Return the [X, Y] coordinate for the center point of the cell that contains the specified text.  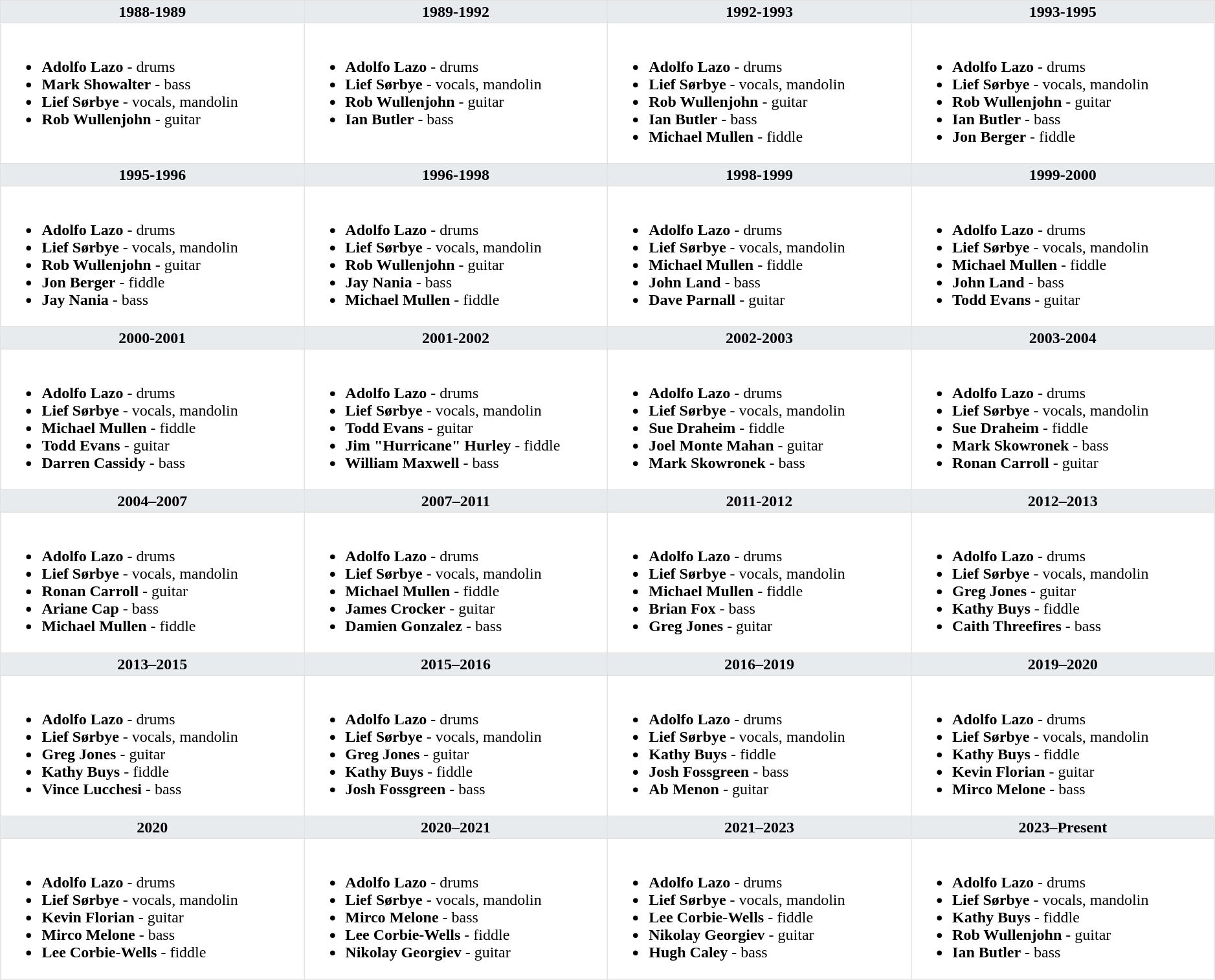
Adolfo Lazo - drumsLief Sørbye - vocals, mandolinRob Wullenjohn - guitarJay Nania - bassMichael Mullen - fiddle [456, 256]
Adolfo Lazo - drumsLief Sørbye - vocals, mandolinSue Draheim - fiddleMark Skowronek - bassRonan Carroll - guitar [1063, 419]
Adolfo Lazo - drumsMark Showalter - bassLief Sørbye - vocals, mandolinRob Wullenjohn - guitar [153, 93]
Adolfo Lazo - drumsLief Sørbye - vocals, mandolinMirco Melone - bassLee Corbie-Wells - fiddleNikolay Georgiev - guitar [456, 909]
2012–2013 [1063, 501]
Adolfo Lazo - drumsLief Sørbye - vocals, mandolinRob Wullenjohn - guitarIan Butler - bassMichael Mullen - fiddle [759, 93]
Adolfo Lazo - drumsLief Sørbye - vocals, mandolinTodd Evans - guitarJim "Hurricane" Hurley - fiddleWilliam Maxwell - bass [456, 419]
Adolfo Lazo - drumsLief Sørbye - vocals, mandolinMichael Mullen - fiddleJohn Land - bassTodd Evans - guitar [1063, 256]
2003-2004 [1063, 338]
Adolfo Lazo - drumsLief Sørbye - vocals, mandolinKathy Buys - fiddleKevin Florian - guitarMirco Melone - bass [1063, 746]
Adolfo Lazo - drumsLief Sørbye - vocals, mandolinKevin Florian - guitarMirco Melone - bassLee Corbie-Wells - fiddle [153, 909]
Adolfo Lazo - drumsLief Sørbye - vocals, mandolinRob Wullenjohn - guitarJon Berger - fiddleJay Nania - bass [153, 256]
Adolfo Lazo - drumsLief Sørbye - vocals, mandolinKathy Buys - fiddleJosh Fossgreen - bassAb Menon - guitar [759, 746]
2002-2003 [759, 338]
2013–2015 [153, 664]
1988-1989 [153, 12]
1996-1998 [456, 175]
2015–2016 [456, 664]
2007–2011 [456, 501]
2021–2023 [759, 827]
2020–2021 [456, 827]
Adolfo Lazo - drumsLief Sørbye - vocals, mandolinMichael Mullen - fiddleBrian Fox - bassGreg Jones - guitar [759, 583]
2016–2019 [759, 664]
2011-2012 [759, 501]
Adolfo Lazo - drumsLief Sørbye - vocals, mandolinMichael Mullen - fiddleJames Crocker - guitarDamien Gonzalez - bass [456, 583]
Adolfo Lazo - drumsLief Sørbye - vocals, mandolinMichael Mullen - fiddleJohn Land - bassDave Parnall - guitar [759, 256]
Adolfo Lazo - drumsLief Sørbye - vocals, mandolinLee Corbie-Wells - fiddleNikolay Georgiev - guitarHugh Caley - bass [759, 909]
1989-1992 [456, 12]
2023–Present [1063, 827]
Adolfo Lazo - drumsLief Sørbye - vocals, mandolinMichael Mullen - fiddleTodd Evans - guitarDarren Cassidy - bass [153, 419]
Adolfo Lazo - drumsLief Sørbye - vocals, mandolinSue Draheim - fiddleJoel Monte Mahan - guitarMark Skowronek - bass [759, 419]
1993-1995 [1063, 12]
Adolfo Lazo - drumsLief Sørbye - vocals, mandolinRob Wullenjohn - guitarIan Butler - bassJon Berger - fiddle [1063, 93]
Adolfo Lazo - drumsLief Sørbye - vocals, mandolinRonan Carroll - guitarAriane Cap - bassMichael Mullen - fiddle [153, 583]
Adolfo Lazo - drumsLief Sørbye - vocals, mandolinGreg Jones - guitarKathy Buys - fiddleJosh Fossgreen - bass [456, 746]
2020 [153, 827]
Adolfo Lazo - drumsLief Sørbye - vocals, mandolinGreg Jones - guitarKathy Buys - fiddleCaith Threefires - bass [1063, 583]
1992-1993 [759, 12]
2004–2007 [153, 501]
Adolfo Lazo - drumsLief Sørbye - vocals, mandolinKathy Buys - fiddleRob Wullenjohn - guitarIan Butler - bass [1063, 909]
2019–2020 [1063, 664]
1998-1999 [759, 175]
2000-2001 [153, 338]
2001-2002 [456, 338]
1995-1996 [153, 175]
1999-2000 [1063, 175]
Adolfo Lazo - drumsLief Sørbye - vocals, mandolinRob Wullenjohn - guitarIan Butler - bass [456, 93]
Adolfo Lazo - drumsLief Sørbye - vocals, mandolinGreg Jones - guitarKathy Buys - fiddleVince Lucchesi - bass [153, 746]
